Scan for the cell matching the given text and deliver its (X, Y) coordinate at center. 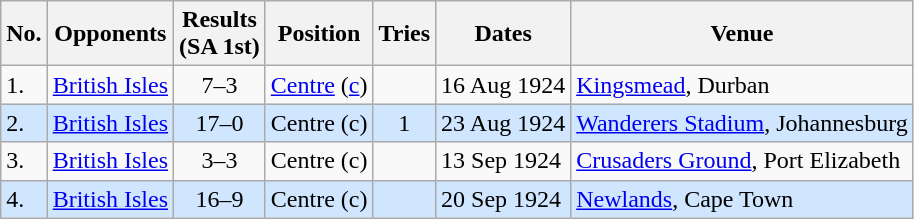
1 (404, 123)
17–0 (220, 123)
Position (319, 34)
16 Aug 1924 (504, 85)
Opponents (110, 34)
23 Aug 1924 (504, 123)
3. (24, 161)
1. (24, 85)
Dates (504, 34)
2. (24, 123)
Tries (404, 34)
20 Sep 1924 (504, 199)
13 Sep 1924 (504, 161)
Wanderers Stadium, Johannesburg (742, 123)
4. (24, 199)
3–3 (220, 161)
16–9 (220, 199)
7–3 (220, 85)
Venue (742, 34)
Results(SA 1st) (220, 34)
No. (24, 34)
Newlands, Cape Town (742, 199)
Crusaders Ground, Port Elizabeth (742, 161)
Kingsmead, Durban (742, 85)
